From the cell containing the given text, extract its center point as [X, Y] coordinate. 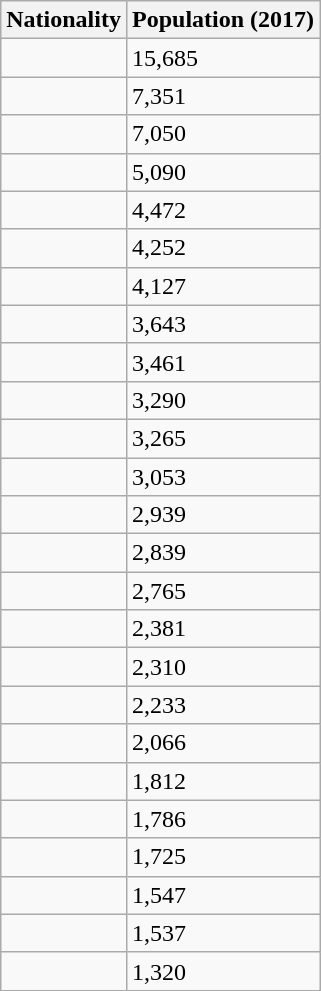
2,839 [222, 553]
7,050 [222, 134]
2,381 [222, 629]
3,290 [222, 400]
1,725 [222, 857]
4,252 [222, 248]
1,547 [222, 895]
4,127 [222, 286]
2,066 [222, 743]
5,090 [222, 172]
2,765 [222, 591]
7,351 [222, 96]
1,537 [222, 933]
2,310 [222, 667]
1,320 [222, 971]
1,812 [222, 781]
3,265 [222, 438]
15,685 [222, 58]
3,643 [222, 324]
Nationality [64, 20]
2,939 [222, 515]
Population (2017) [222, 20]
1,786 [222, 819]
2,233 [222, 705]
4,472 [222, 210]
3,053 [222, 477]
3,461 [222, 362]
